Output the [x, y] coordinate of the center of the cell containing the given text.  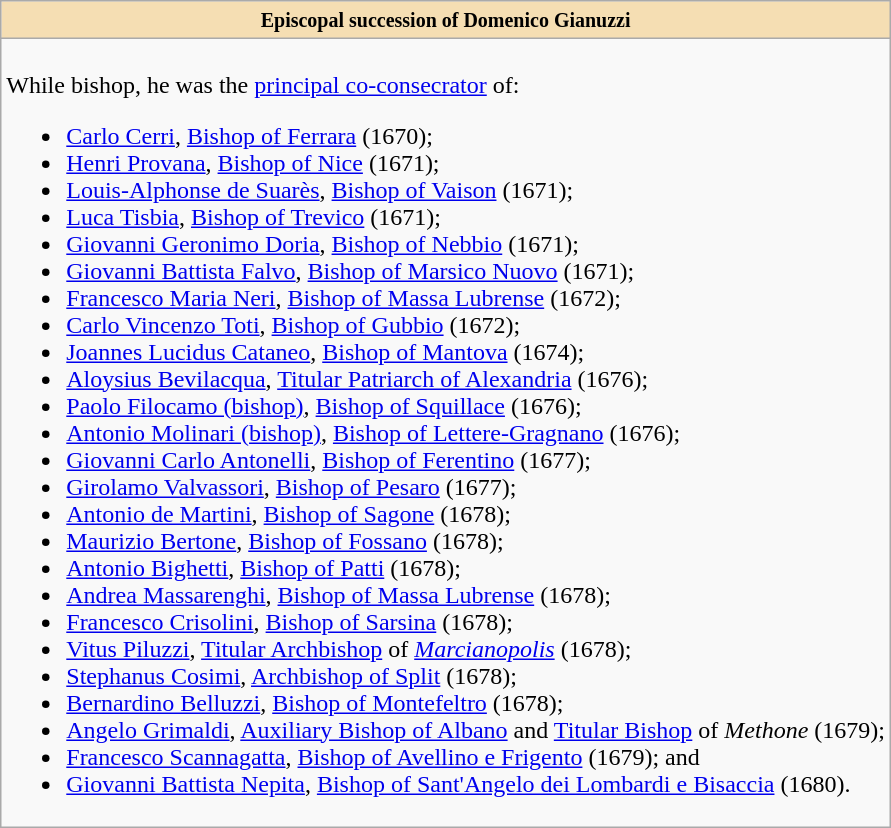
Episcopal succession of Domenico Gianuzzi [446, 20]
